For the text-containing cell, return its midpoint in (x, y) coordinate format. 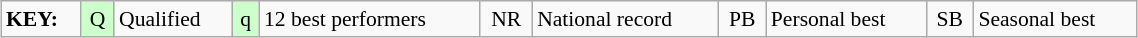
Personal best (846, 19)
NR (506, 19)
12 best performers (370, 19)
Q (98, 19)
PB (742, 19)
SB (950, 19)
Qualified (173, 19)
KEY: (41, 19)
National record (626, 19)
q (246, 19)
Seasonal best (1055, 19)
